Provide the [X, Y] coordinate of the cell's center where the given text is located.  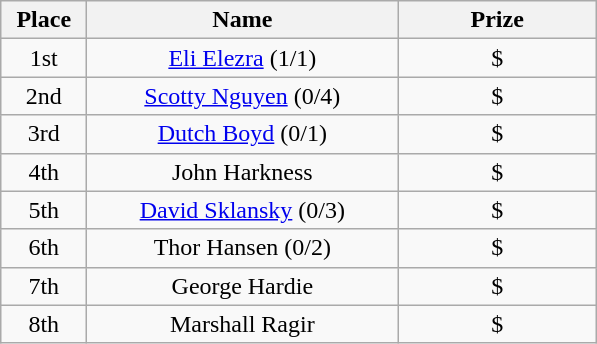
6th [44, 248]
8th [44, 324]
7th [44, 286]
4th [44, 172]
2nd [44, 96]
1st [44, 58]
3rd [44, 134]
Thor Hansen (0/2) [242, 248]
Scotty Nguyen (0/4) [242, 96]
5th [44, 210]
Marshall Ragir [242, 324]
Dutch Boyd (0/1) [242, 134]
Name [242, 20]
Eli Elezra (1/1) [242, 58]
David Sklansky (0/3) [242, 210]
Place [44, 20]
George Hardie [242, 286]
Prize [498, 20]
John Harkness [242, 172]
